For the text-containing cell, return its midpoint in (x, y) coordinate format. 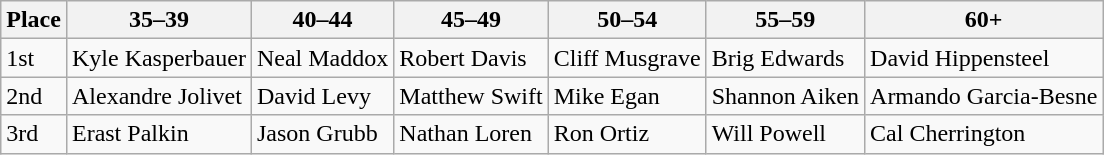
60+ (984, 20)
David Hippensteel (984, 58)
Alexandre Jolivet (158, 96)
Kyle Kasperbauer (158, 58)
Cliff Musgrave (627, 58)
Jason Grubb (322, 134)
Will Powell (785, 134)
Nathan Loren (471, 134)
Mike Egan (627, 96)
Erast Palkin (158, 134)
3rd (34, 134)
Robert Davis (471, 58)
Neal Maddox (322, 58)
Place (34, 20)
Cal Cherrington (984, 134)
2nd (34, 96)
Brig Edwards (785, 58)
35–39 (158, 20)
Ron Ortiz (627, 134)
Matthew Swift (471, 96)
45–49 (471, 20)
David Levy (322, 96)
50–54 (627, 20)
Armando Garcia-Besne (984, 96)
Shannon Aiken (785, 96)
1st (34, 58)
55–59 (785, 20)
40–44 (322, 20)
